Extract the (x, y) coordinate from the center of the cell holding the provided text.  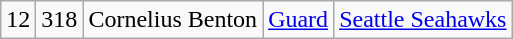
12 (18, 20)
Cornelius Benton (173, 20)
Seattle Seahawks (423, 20)
318 (60, 20)
Guard (298, 20)
